Identify which cell holds the provided text, then report its [X, Y] central coordinate. 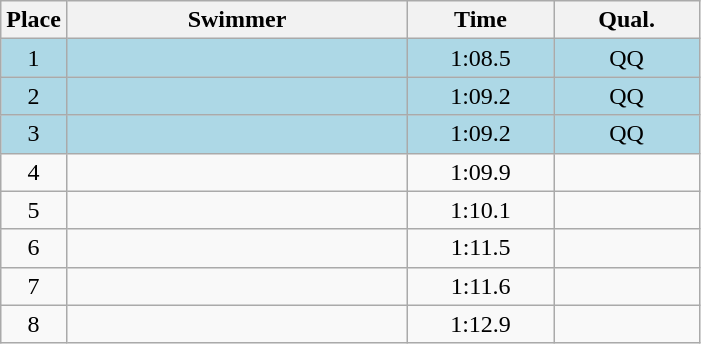
Time [481, 20]
1:09.9 [481, 172]
2 [34, 96]
1:10.1 [481, 210]
1 [34, 58]
1:08.5 [481, 58]
5 [34, 210]
1:11.5 [481, 248]
4 [34, 172]
7 [34, 286]
1:12.9 [481, 324]
3 [34, 134]
6 [34, 248]
8 [34, 324]
Swimmer [236, 20]
1:11.6 [481, 286]
Place [34, 20]
Qual. [627, 20]
